Find where the given text appears and provide that cell's center as (x, y) coordinate. 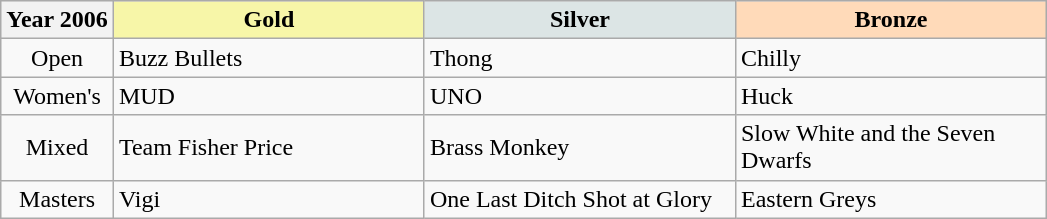
Vigi (268, 199)
Masters (58, 199)
Team Fisher Price (268, 148)
Silver (580, 20)
Women's (58, 96)
UNO (580, 96)
MUD (268, 96)
Bronze (890, 20)
Eastern Greys (890, 199)
Mixed (58, 148)
Brass Monkey (580, 148)
Slow White and the Seven Dwarfs (890, 148)
Thong (580, 58)
Chilly (890, 58)
Huck (890, 96)
Gold (268, 20)
Open (58, 58)
One Last Ditch Shot at Glory (580, 199)
Buzz Bullets (268, 58)
Year 2006 (58, 20)
